Search for the cell housing the specified text and yield its (X, Y) center coordinate. 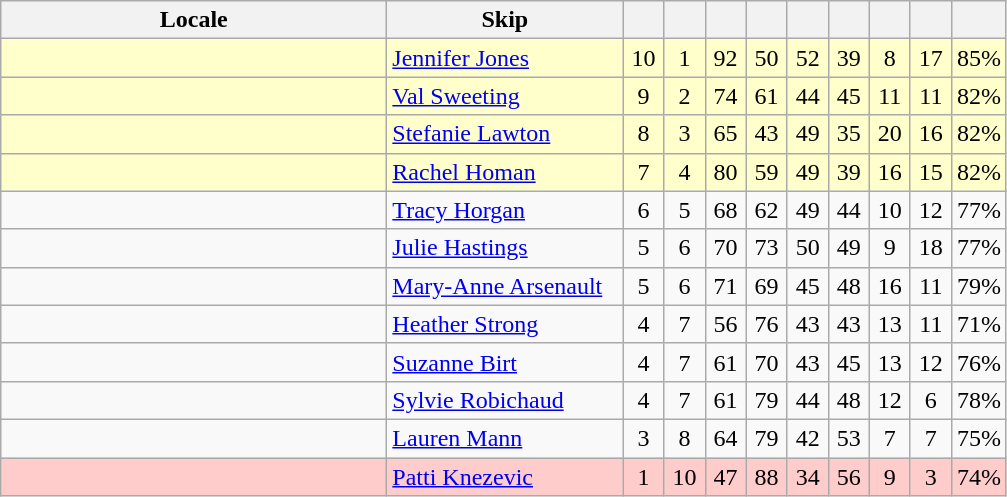
76 (766, 324)
Jennifer Jones (505, 58)
Rachel Homan (505, 172)
78% (978, 400)
17 (930, 58)
Tracy Horgan (505, 210)
Sylvie Robichaud (505, 400)
20 (890, 134)
64 (726, 438)
Mary-Anne Arsenault (505, 286)
Heather Strong (505, 324)
73 (766, 248)
76% (978, 362)
Skip (505, 20)
85% (978, 58)
74 (726, 96)
79% (978, 286)
71% (978, 324)
68 (726, 210)
92 (726, 58)
75% (978, 438)
Patti Knezevic (505, 477)
Stefanie Lawton (505, 134)
65 (726, 134)
18 (930, 248)
80 (726, 172)
52 (808, 58)
59 (766, 172)
Julie Hastings (505, 248)
62 (766, 210)
74% (978, 477)
88 (766, 477)
15 (930, 172)
69 (766, 286)
34 (808, 477)
Suzanne Birt (505, 362)
Locale (194, 20)
Lauren Mann (505, 438)
Val Sweeting (505, 96)
71 (726, 286)
53 (848, 438)
2 (684, 96)
42 (808, 438)
47 (726, 477)
35 (848, 134)
